Output the [x, y] coordinate of the center of the cell containing the given text.  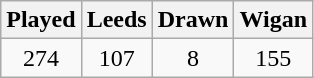
274 [41, 58]
Played [41, 20]
Leeds [116, 20]
155 [274, 58]
107 [116, 58]
8 [193, 58]
Drawn [193, 20]
Wigan [274, 20]
